Return [X, Y] of the center of cell containing provided text 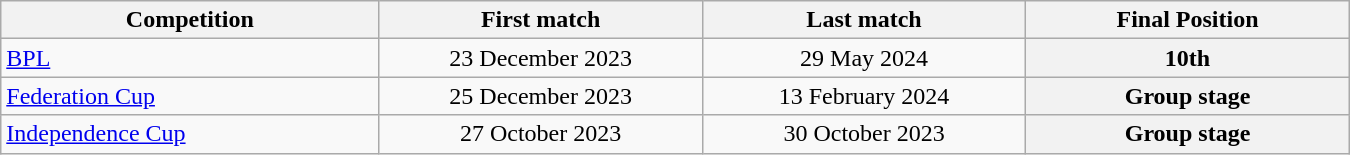
Last match [864, 20]
10th [1188, 58]
25 December 2023 [540, 96]
Independence Cup [190, 134]
30 October 2023 [864, 134]
Final Position [1188, 20]
27 October 2023 [540, 134]
Competition [190, 20]
BPL [190, 58]
13 February 2024 [864, 96]
First match [540, 20]
23 December 2023 [540, 58]
Federation Cup [190, 96]
29 May 2024 [864, 58]
